Capture the cell that displays the provided text and extract its [X, Y] central coordinate. 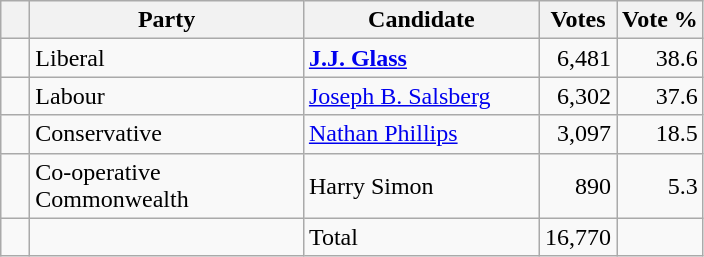
Harry Simon [421, 186]
Nathan Phillips [421, 134]
Candidate [421, 20]
16,770 [578, 237]
Liberal [167, 58]
Co-operative Commonwealth [167, 186]
5.3 [660, 186]
3,097 [578, 134]
18.5 [660, 134]
6,481 [578, 58]
Conservative [167, 134]
Total [421, 237]
J.J. Glass [421, 58]
Vote % [660, 20]
38.6 [660, 58]
37.6 [660, 96]
Joseph B. Salsberg [421, 96]
Party [167, 20]
Labour [167, 96]
6,302 [578, 96]
890 [578, 186]
Votes [578, 20]
